Return [x, y] of the center of cell containing provided text 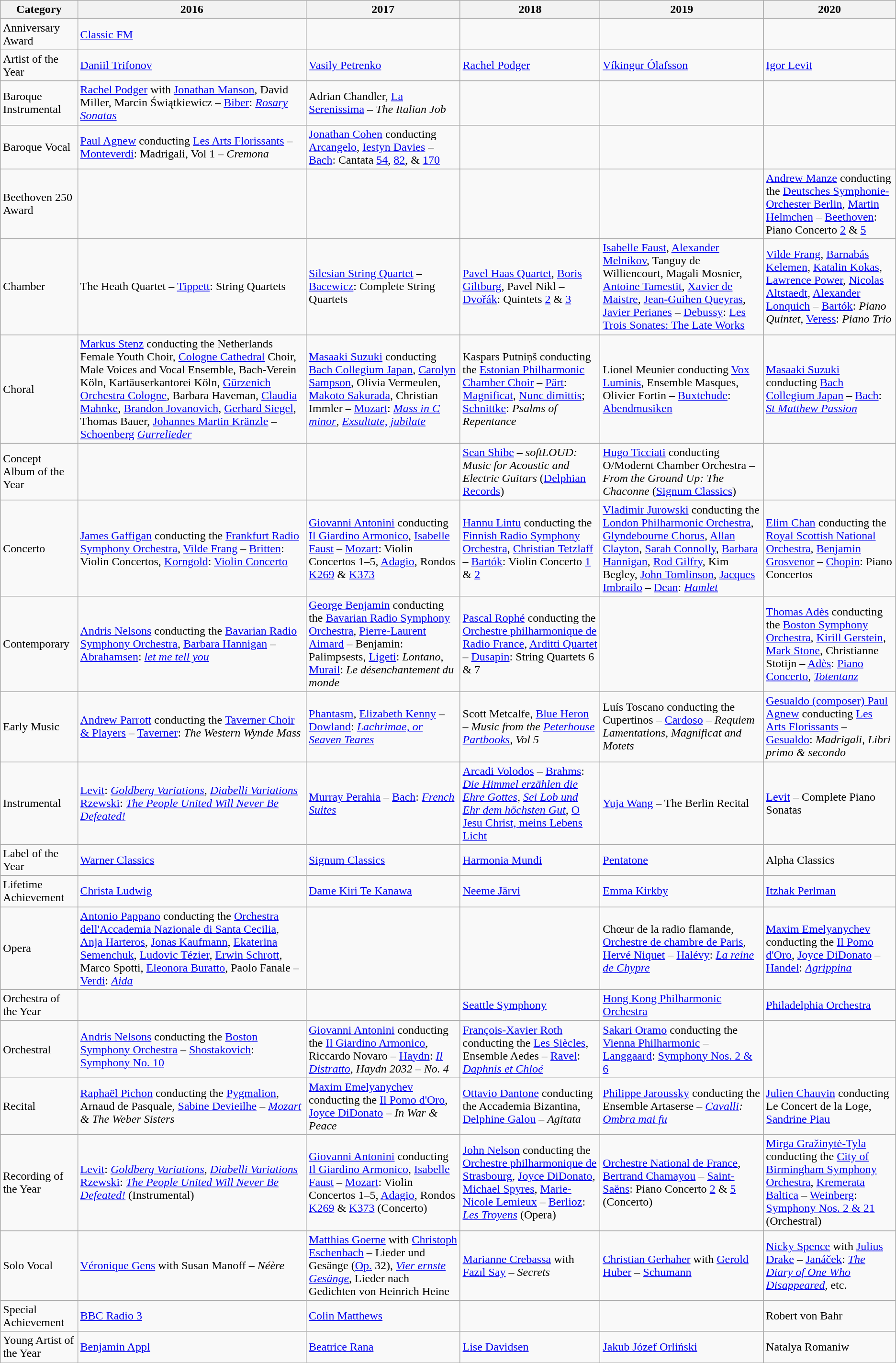
BBC Radio 3 [191, 1316]
Lifetime Achievement [39, 891]
2020 [829, 10]
François-Xavier Roth conducting the Les Siècles, Ensemble Aedes – Ravel: Daphnis et Chloé [530, 1049]
Hugo Ticciati conducting O/Modernt Chamber Orchestra – From the Ground Up: The Chaconne (Signum Classics) [682, 472]
Pascal Rophé conducting the Orchestre philharmonique de Radio France, Arditti Quartet – Dusapin: String Quartets 6 & 7 [530, 644]
The Heath Quartet – Tippett: String Quartets [191, 287]
Orchestre National de France, Bertrand Chamayou – Saint-Saëns: Piano Concerto 2 & 5 (Concerto) [682, 1183]
Artist of the Year [39, 65]
Matthias Goerne with Christoph Eschenbach – Lieder und Gesänge (Op. 32), Vier ernste Gesänge, Lieder nach Gedichten von Heinrich Heine [383, 1265]
Beatrice Rana [383, 1347]
Gesualdo (composer) Paul Agnew conducting Les Arts Florissants – Gesualdo: Madrigali, Libri primo & secondo [829, 726]
Chœur de la radio flamande, Orchestre de chambre de Paris, Hervé Niquet – Halévy: La reine de Chypre [682, 949]
Luís Toscano conducting the Cupertinos – Cardoso – Requiem Lamentations, Magnificat and Motets [682, 726]
Baroque Vocal [39, 147]
Andrew Parrott conducting the Taverner Choir & Players – Taverner: The Western Wynde Mass [191, 726]
Adrian Chandler, La Serenissima – The Italian Job [383, 103]
Baroque Instrumental [39, 103]
Yuja Wang – The Berlin Recital [682, 803]
Scott Metcalfe, Blue Heron – Music from the Peterhouse Partbooks, Vol 5 [530, 726]
Marianne Crebassa with Fazıl Say – Secrets [530, 1265]
Neeme Järvi [530, 891]
Seattle Symphony [530, 1005]
Concept Album of the Year [39, 472]
Arcadi Volodos – Brahms: Die Himmel erzählen die Ehre Gottes, Sei Lob und Ehr dem höchsten Gut, O Jesu Christ, meins Lebens Licht [530, 803]
Masaaki Suzuki conducting Bach Collegium Japan – Bach: St Matthew Passion [829, 389]
Dame Kiri Te Kanawa [383, 891]
Thomas Adès conducting the Boston Symphony Orchestra, Kirill Gerstein, Mark Stone, Christianne Stotijn – Adès: Piano Concerto, Totentanz [829, 644]
Chamber [39, 287]
Maxim Emelyanychev conducting the Il Pomo d'Oro, Joyce DiDonato – In War & Peace [383, 1106]
Paul Agnew conducting Les Arts Florissants – Monteverdi: Madrigali, Vol 1 – Cremona [191, 147]
Label of the Year [39, 860]
Mirga Gražinytė-Tyla conducting the City of Birmingham Symphony Orchestra, Kremerata Baltica – Weinberg: Symphony Nos. 2 & 21 (Orchestral) [829, 1183]
Lionel Meunier conducting Vox Luminis, Ensemble Masques, Olivier Fortin – Buxtehude: Abendmusiken [682, 389]
James Gaffigan conducting the Frankfurt Radio Symphony Orchestra, Vilde Frang – Britten: Violin Concertos, Korngold: Violin Concerto [191, 548]
Levit – Complete Piano Sonatas [829, 803]
Maxim Emelyanychev conducting the Il Pomo d'Oro, Joyce DiDonato – Handel: Agrippina [829, 949]
Beethoven 250 Award [39, 204]
Nicky Spence with Julius Drake – Janáček: The Diary of One Who Disappeared, etc. [829, 1265]
Hong Kong Philharmonic Orchestra [682, 1005]
Christian Gerhaher with Gerold Huber – Schumann [682, 1265]
2018 [530, 10]
Levit: Goldberg Variations, Diabelli Variations Rzewski: The People United Will Never Be Defeated! [191, 803]
Véronique Gens with Susan Manoff – Néère [191, 1265]
Warner Classics [191, 860]
Pavel Haas Quartet, Boris Giltburg, Pavel Nikl – Dvořák: Quintets 2 & 3 [530, 287]
Philadelphia Orchestra [829, 1005]
Classic FM [191, 34]
Robert von Bahr [829, 1316]
Special Achievement [39, 1316]
Jakub Józef Orliński [682, 1347]
Giovanni Antonini conducting Il Giardino Armonico, Isabelle Faust – Mozart: Violin Concertos 1–5, Adagio, Rondos K269 & K373 [383, 548]
Natalya Romaniw [829, 1347]
2017 [383, 10]
Silesian String Quartet – Bacewicz: Complete String Quartets [383, 287]
Orchestral [39, 1049]
Víkingur Ólafsson [682, 65]
Choral [39, 389]
Vasily Petrenko [383, 65]
2019 [682, 10]
Daniil Trifonov [191, 65]
Emma Kirkby [682, 891]
Sakari Oramo conducting the Vienna Philharmonic – Langgaard: Symphony Nos. 2 & 6 [682, 1049]
Contemporary [39, 644]
Hannu Lintu conducting the Finnish Radio Symphony Orchestra, Christian Tetzlaff – Bartók: Violin Concerto 1 & 2 [530, 548]
Murray Perahia – Bach: French Suites [383, 803]
Recording of the Year [39, 1183]
Lise Davidsen [530, 1347]
Concerto [39, 548]
Rachel Podger with Jonathan Manson, David Miller, Marcin Świątkiewicz – Biber: Rosary Sonatas [191, 103]
Igor Levit [829, 65]
Colin Matthews [383, 1316]
Signum Classics [383, 860]
Christa Ludwig [191, 891]
Alpha Classics [829, 860]
Andris Nelsons conducting the Bavarian Radio Symphony Orchestra, Barbara Hannigan – Abrahamsen: let me tell you [191, 644]
Itzhak Perlman [829, 891]
Philippe Jaroussky conducting the Ensemble Artaserse – Cavalli: Ombra mai fu [682, 1106]
Instrumental [39, 803]
Pentatone [682, 860]
Jonathan Cohen conducting Arcangelo, Iestyn Davies – Bach: Cantata 54, 82, & 170 [383, 147]
Raphaël Pichon conducting the Pygmalion, Arnaud de Pasquale, Sabine Devieilhe – Mozart & The Weber Sisters [191, 1106]
Phantasm, Elizabeth Kenny – Dowland: Lachrimae, or Seaven Teares [383, 726]
Orchestra of the Year [39, 1005]
Anniversary Award [39, 34]
Levit: Goldberg Variations, Diabelli Variations Rzewski: The People United Will Never Be Defeated! (Instrumental) [191, 1183]
Recital [39, 1106]
Opera [39, 949]
2016 [191, 10]
Early Music [39, 726]
Ottavio Dantone conducting the Accademia Bizantina, Delphine Galou – Agitata [530, 1106]
Category [39, 10]
Kaspars Putniņš conducting the Estonian Philharmonic Chamber Choir – Pärt: Magnificat, Nunc dimittis; Schnittke: Psalms of Repentance [530, 389]
Andris Nelsons conducting the Boston Symphony Orchestra – Shostakovich: Symphony No. 10 [191, 1049]
Solo Vocal [39, 1265]
Vilde Frang, Barnabás Kelemen, Katalin Kokas, Lawrence Power, Nicolas Altstaedt, Alexander Lonquich – Bartók: Piano Quintet, Veress: Piano Trio [829, 287]
Julien Chauvin conducting Le Concert de la Loge, Sandrine Piau [829, 1106]
Benjamin Appl [191, 1347]
Sean Shibe – softLOUD: Music for Acoustic and Electric Guitars (Delphian Records) [530, 472]
Giovanni Antonini conducting the Il Giardino Armonico, Riccardo Novaro – Haydn: Il Distratto, Haydn 2032 – No. 4 [383, 1049]
Young Artist of the Year [39, 1347]
Elim Chan conducting the Royal Scottish National Orchestra, Benjamin Grosvenor – Chopin: Piano Concertos [829, 548]
Andrew Manze conducting the Deutsches Symphonie-Orchester Berlin, Martin Helmchen – Beethoven: Piano Concerto 2 & 5 [829, 204]
Harmonia Mundi [530, 860]
Giovanni Antonini conducting Il Giardino Armonico, Isabelle Faust – Mozart: Violin Concertos 1–5, Adagio, Rondos K269 & K373 (Concerto) [383, 1183]
Rachel Podger [530, 65]
